Return the [X, Y] coordinate for the center point of the cell that contains the specified text.  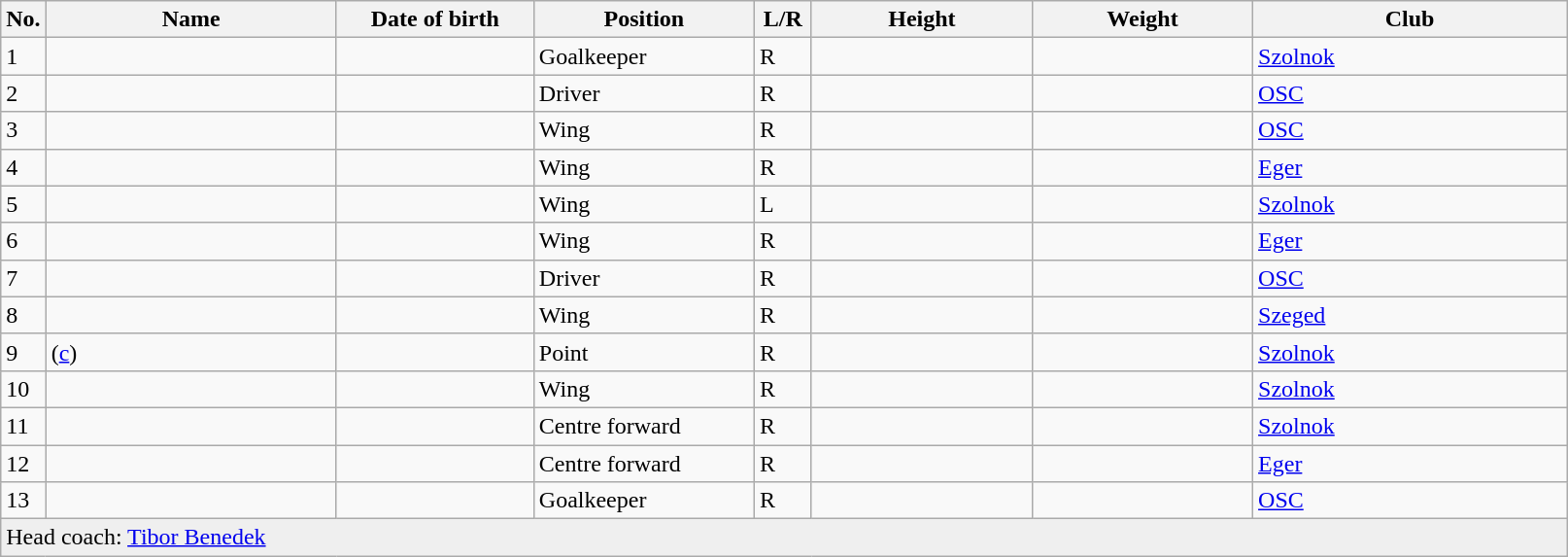
5 [23, 204]
Date of birth [435, 19]
L [783, 204]
Szeged [1411, 315]
12 [23, 464]
Club [1411, 19]
No. [23, 19]
8 [23, 315]
(c) [190, 352]
13 [23, 501]
11 [23, 426]
Name [190, 19]
Height [921, 19]
L/R [783, 19]
9 [23, 352]
7 [23, 278]
3 [23, 130]
1 [23, 56]
Point [643, 352]
6 [23, 241]
10 [23, 389]
Position [643, 19]
4 [23, 167]
2 [23, 93]
Weight [1142, 19]
Head coach: Tibor Benedek [784, 538]
